From the cell containing the given text, extract its center point as (X, Y) coordinate. 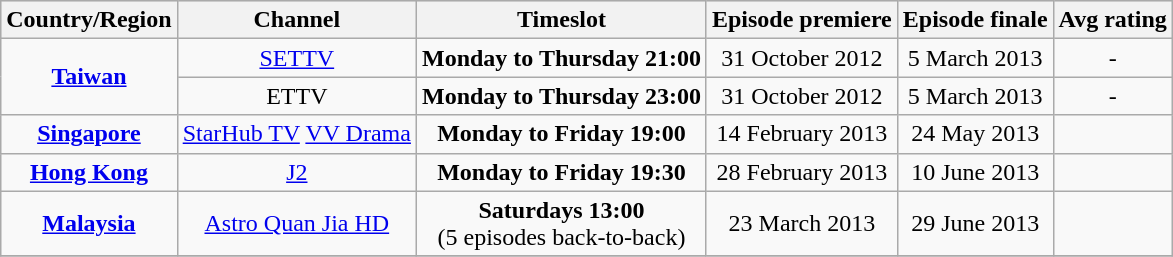
28 February 2013 (802, 172)
Singapore (89, 134)
29 June 2013 (975, 224)
Monday to Friday 19:00 (561, 134)
Country/Region (89, 20)
Monday to Friday 19:30 (561, 172)
Saturdays 13:00 (5 episodes back-to-back) (561, 224)
Episode premiere (802, 20)
10 June 2013 (975, 172)
Avg rating (1112, 20)
Taiwan (89, 77)
Channel (296, 20)
Monday to Thursday 21:00 (561, 58)
SETTV (296, 58)
StarHub TV VV Drama (296, 134)
Episode finale (975, 20)
ETTV (296, 96)
J2 (296, 172)
Hong Kong (89, 172)
Monday to Thursday 23:00 (561, 96)
Timeslot (561, 20)
24 May 2013 (975, 134)
Malaysia (89, 224)
Astro Quan Jia HD (296, 224)
14 February 2013 (802, 134)
23 March 2013 (802, 224)
